Return (X, Y) of the center of cell containing provided text 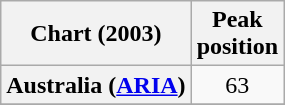
Chart (2003) (96, 34)
63 (237, 85)
Peakposition (237, 34)
Australia (ARIA) (96, 85)
